Return (x, y) of the center of cell containing provided text 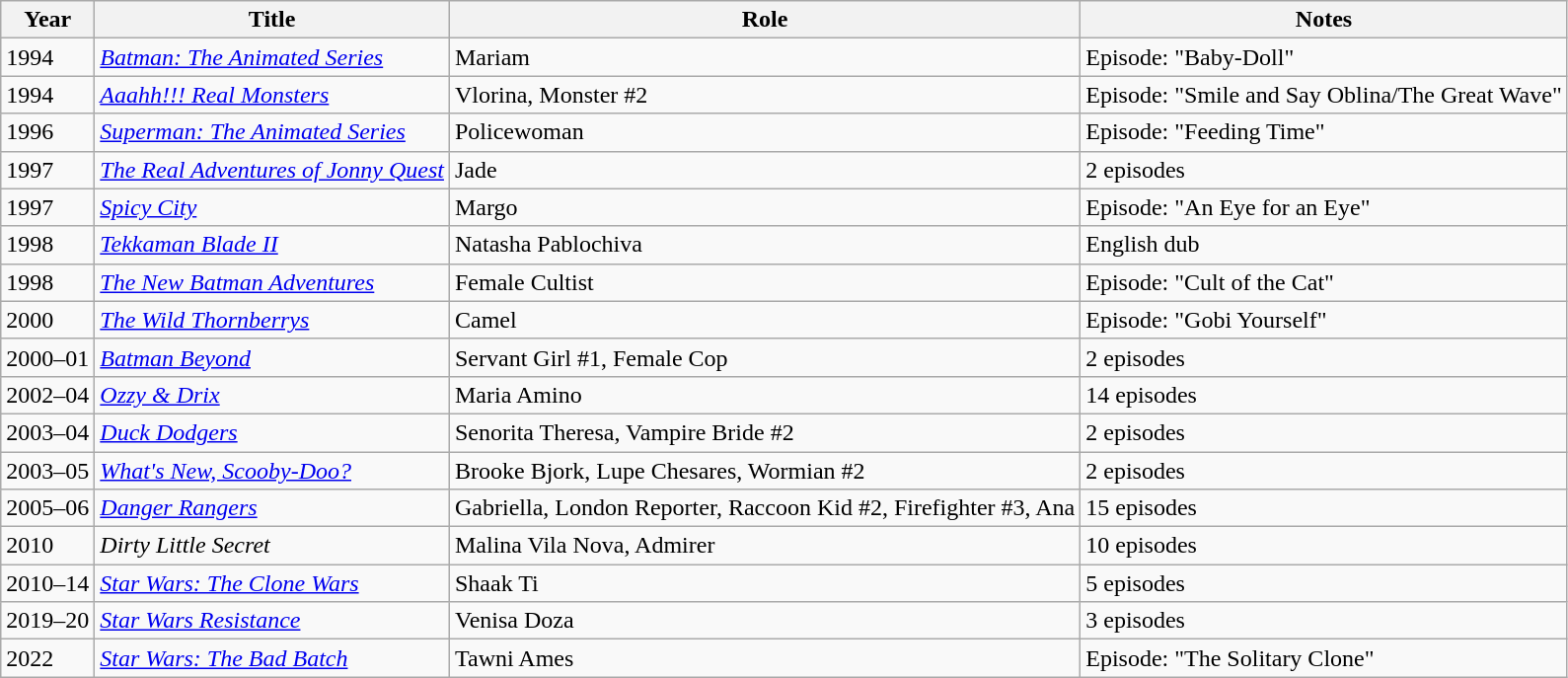
The Real Adventures of Jonny Quest (272, 170)
Mariam (764, 57)
Maria Amino (764, 395)
Female Cultist (764, 282)
Notes (1324, 20)
Dirty Little Secret (272, 546)
Gabriella, London Reporter, Raccoon Kid #2, Firefighter #3, Ana (764, 508)
2022 (47, 658)
Camel (764, 320)
Star Wars Resistance (272, 621)
Role (764, 20)
2003–05 (47, 471)
Aaahh!!! Real Monsters (272, 95)
Episode: "Gobi Yourself" (1324, 320)
Episode: "Feeding Time" (1324, 132)
Episode: "Cult of the Cat" (1324, 282)
1996 (47, 132)
Policewoman (764, 132)
Episode: "Baby-Doll" (1324, 57)
Tekkaman Blade II (272, 245)
Vlorina, Monster #2 (764, 95)
Danger Rangers (272, 508)
Shaak Ti (764, 583)
Venisa Doza (764, 621)
10 episodes (1324, 546)
Senorita Theresa, Vampire Bride #2 (764, 432)
5 episodes (1324, 583)
2002–04 (47, 395)
Spicy City (272, 207)
2003–04 (47, 432)
Natasha Pablochiva (764, 245)
Ozzy & Drix (272, 395)
Jade (764, 170)
Title (272, 20)
14 episodes (1324, 395)
3 episodes (1324, 621)
2000–01 (47, 357)
2019–20 (47, 621)
Malina Vila Nova, Admirer (764, 546)
What's New, Scooby-Doo? (272, 471)
2010–14 (47, 583)
Episode: "Smile and Say Oblina/The Great Wave" (1324, 95)
Star Wars: The Bad Batch (272, 658)
2010 (47, 546)
Brooke Bjork, Lupe Chesares, Wormian #2 (764, 471)
2000 (47, 320)
15 episodes (1324, 508)
Star Wars: The Clone Wars (272, 583)
Episode: "An Eye for an Eye" (1324, 207)
English dub (1324, 245)
Year (47, 20)
Duck Dodgers (272, 432)
The Wild Thornberrys (272, 320)
Tawni Ames (764, 658)
Batman Beyond (272, 357)
Episode: "The Solitary Clone" (1324, 658)
Batman: The Animated Series (272, 57)
Superman: The Animated Series (272, 132)
2005–06 (47, 508)
Margo (764, 207)
The New Batman Adventures (272, 282)
Servant Girl #1, Female Cop (764, 357)
